Find where the given text appears and provide that cell's center as (X, Y) coordinate. 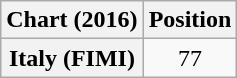
77 (190, 58)
Chart (2016) (72, 20)
Position (190, 20)
Italy (FIMI) (72, 58)
